Find where the given text appears and provide that cell's center as [X, Y] coordinate. 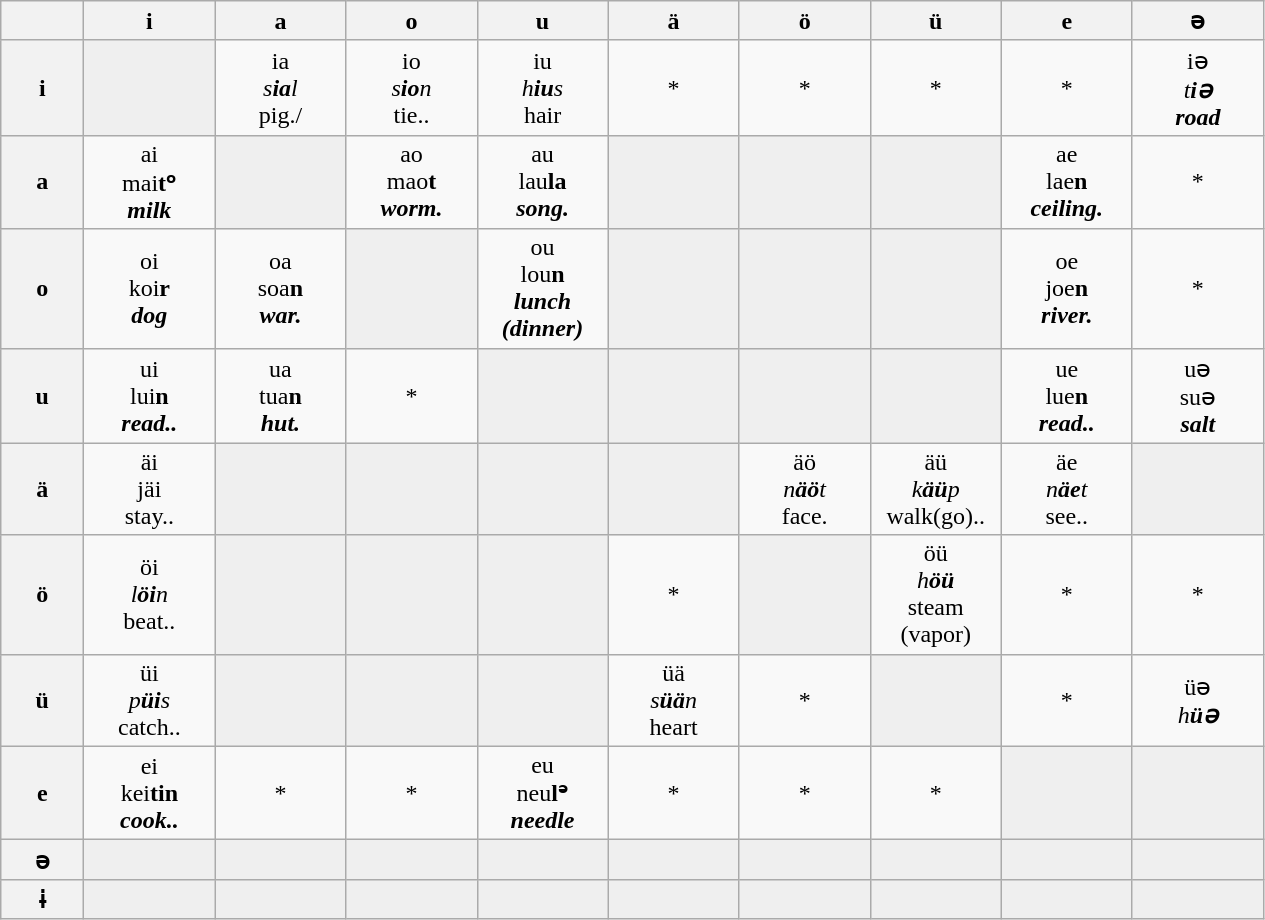
äe näet see.. [1066, 489]
ai maitᵒ milk [150, 182]
au laula song. [542, 182]
oa soan war. [280, 288]
äü käüp walk(go).. [936, 489]
ae laen ceiling. [1066, 182]
eu neulᵊ needle [542, 793]
iu hius hair [542, 88]
äö näöt face. [804, 489]
üi püis catch.. [150, 700]
ua tuan hut. [280, 396]
ɨ [42, 899]
iə tiə road [1198, 88]
öi löin beat.. [150, 594]
oi koir dog [150, 288]
io sion tie.. [412, 88]
oe joen river. [1066, 288]
ei keitin cook.. [150, 793]
ui luin read.. [150, 396]
üä süän heart [674, 700]
äi jäi stay.. [150, 489]
öü höü steam (vapor) [936, 594]
üə hüə [1198, 700]
ao maot worm. [412, 182]
ue luen read.. [1066, 396]
ia sial pig./ [280, 88]
uə suə salt [1198, 396]
ou loun lunch (dinner) [542, 288]
